For the text-containing cell, return its midpoint in [x, y] coordinate format. 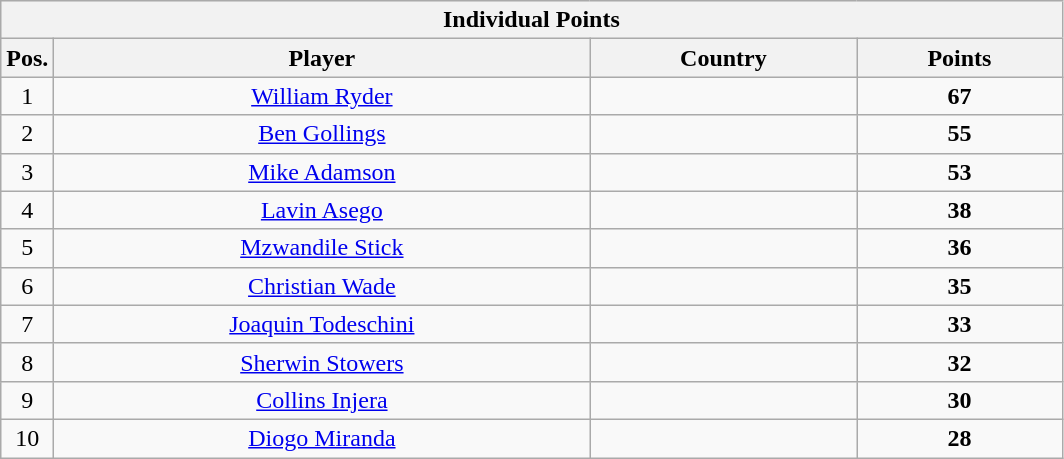
Mzwandile Stick [322, 248]
Country [724, 58]
Sherwin Stowers [322, 362]
6 [28, 286]
8 [28, 362]
35 [960, 286]
Lavin Asego [322, 210]
Ben Gollings [322, 134]
1 [28, 96]
10 [28, 438]
28 [960, 438]
Individual Points [532, 20]
Collins Injera [322, 400]
3 [28, 172]
7 [28, 324]
Mike Adamson [322, 172]
36 [960, 248]
32 [960, 362]
33 [960, 324]
4 [28, 210]
2 [28, 134]
Pos. [28, 58]
67 [960, 96]
55 [960, 134]
Diogo Miranda [322, 438]
9 [28, 400]
53 [960, 172]
5 [28, 248]
Christian Wade [322, 286]
30 [960, 400]
Player [322, 58]
William Ryder [322, 96]
38 [960, 210]
Joaquin Todeschini [322, 324]
Points [960, 58]
